Locate the cell with the specified text and output its [x, y] center coordinate. 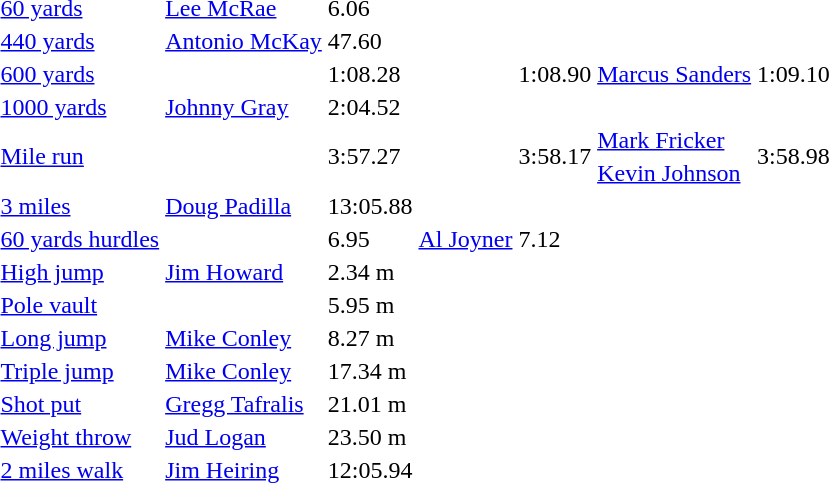
47.60 [370, 41]
Gregg Tafralis [244, 404]
6.95 [370, 239]
Marcus Sanders [674, 74]
Johnny Gray [244, 107]
5.95 m [370, 305]
Al Joyner [466, 239]
13:05.88 [370, 206]
Jim Howard [244, 272]
8.27 m [370, 338]
2:04.52 [370, 107]
3:57.27 [370, 156]
3:58.17 [555, 156]
Doug Padilla [244, 206]
1:08.90 [555, 74]
Jud Logan [244, 437]
Antonio McKay [244, 41]
1:08.28 [370, 74]
17.34 m [370, 371]
Kevin Johnson [674, 173]
Mark Fricker [674, 140]
2.34 m [370, 272]
7.12 [555, 239]
23.50 m [370, 437]
21.01 m [370, 404]
